Identify which cell holds the provided text, then report its [X, Y] central coordinate. 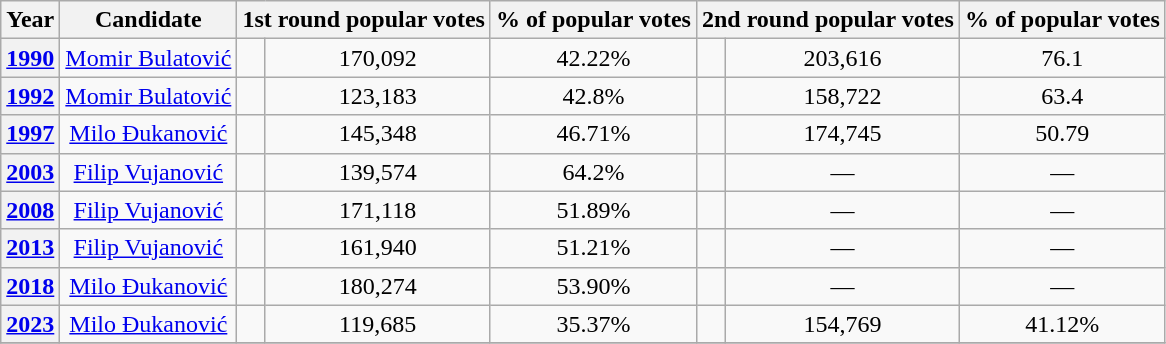
123,183 [378, 96]
41.12% [1062, 324]
180,274 [378, 286]
174,745 [842, 134]
Candidate [148, 20]
1st round popular votes [364, 20]
42.22% [593, 58]
53.90% [593, 286]
119,685 [378, 324]
Year [30, 20]
1992 [30, 96]
51.89% [593, 210]
158,722 [842, 96]
203,616 [842, 58]
46.71% [593, 134]
161,940 [378, 248]
63.4 [1062, 96]
2008 [30, 210]
2018 [30, 286]
51.21% [593, 248]
2nd round popular votes [828, 20]
1990 [30, 58]
171,118 [378, 210]
1997 [30, 134]
154,769 [842, 324]
2003 [30, 172]
2013 [30, 248]
50.79 [1062, 134]
42.8% [593, 96]
139,574 [378, 172]
145,348 [378, 134]
2023 [30, 324]
35.37% [593, 324]
76.1 [1062, 58]
170,092 [378, 58]
64.2% [593, 172]
